Return (X, Y) of the center of cell containing provided text 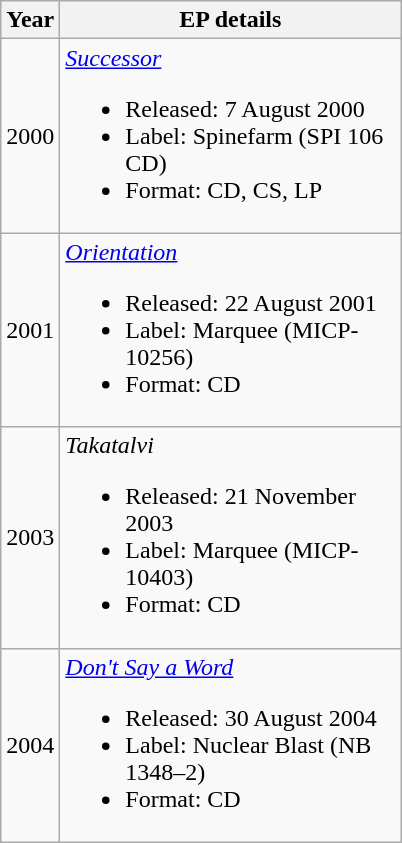
EP details (230, 20)
2004 (30, 745)
Year (30, 20)
2000 (30, 136)
2003 (30, 538)
SuccessorReleased: 7 August 2000Label: Spinefarm (SPI 106 CD)Format: CD, CS, LP (230, 136)
Don't Say a WordReleased: 30 August 2004Label: Nuclear Blast (NB 1348–2)Format: CD (230, 745)
TakatalviReleased: 21 November 2003Label: Marquee (MICP-10403)Format: CD (230, 538)
OrientationReleased: 22 August 2001Label: Marquee (MICP-10256)Format: CD (230, 330)
2001 (30, 330)
